Return the (x, y) coordinate for the center point of the cell that contains the specified text.  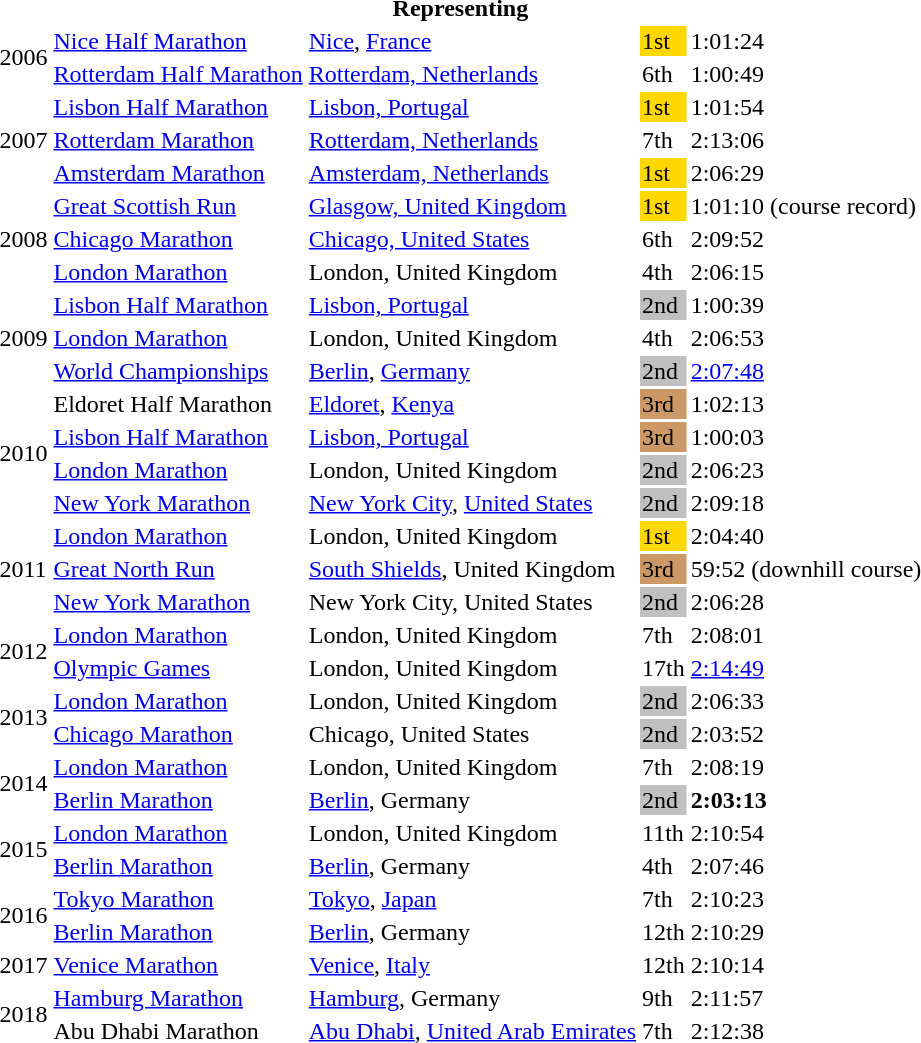
Tokyo Marathon (178, 899)
Venice, Italy (472, 965)
Great Scottish Run (178, 206)
17th (664, 668)
Hamburg Marathon (178, 998)
Nice Half Marathon (178, 41)
Amsterdam Marathon (178, 173)
Nice, France (472, 41)
Rotterdam Half Marathon (178, 74)
South Shields, United Kingdom (472, 569)
Eldoret, Kenya (472, 404)
Amsterdam, Netherlands (472, 173)
Glasgow, United Kingdom (472, 206)
11th (664, 833)
Venice Marathon (178, 965)
Rotterdam Marathon (178, 140)
Eldoret Half Marathon (178, 404)
Hamburg, Germany (472, 998)
9th (664, 998)
Great North Run (178, 569)
World Championships (178, 371)
Olympic Games (178, 668)
Tokyo, Japan (472, 899)
